Pinpoint the cell where the given text exists, returning its (X, Y) midpoint coordinate. 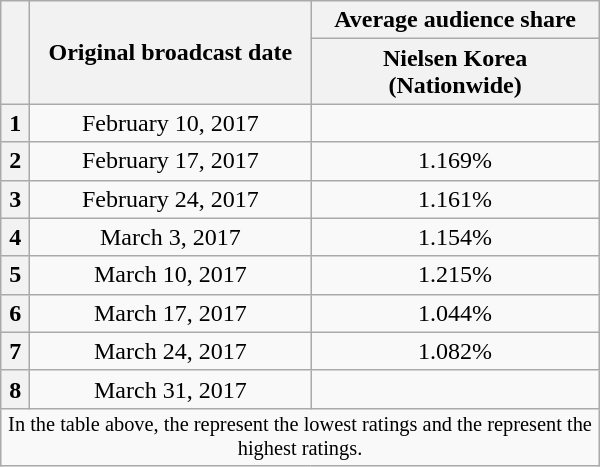
1.044% (455, 313)
1.161% (455, 199)
February 17, 2017 (170, 161)
Nielsen Korea(Nationwide) (455, 72)
March 31, 2017 (170, 389)
March 10, 2017 (170, 275)
Original broadcast date (170, 52)
7 (16, 351)
1 (16, 123)
February 24, 2017 (170, 199)
2 (16, 161)
4 (16, 237)
5 (16, 275)
1.169% (455, 161)
1.082% (455, 351)
3 (16, 199)
Average audience share (455, 20)
1.215% (455, 275)
March 3, 2017 (170, 237)
March 17, 2017 (170, 313)
1.154% (455, 237)
8 (16, 389)
6 (16, 313)
February 10, 2017 (170, 123)
March 24, 2017 (170, 351)
In the table above, the represent the lowest ratings and the represent the highest ratings. (300, 437)
